Output the [x, y] coordinate of the center of the cell containing the given text.  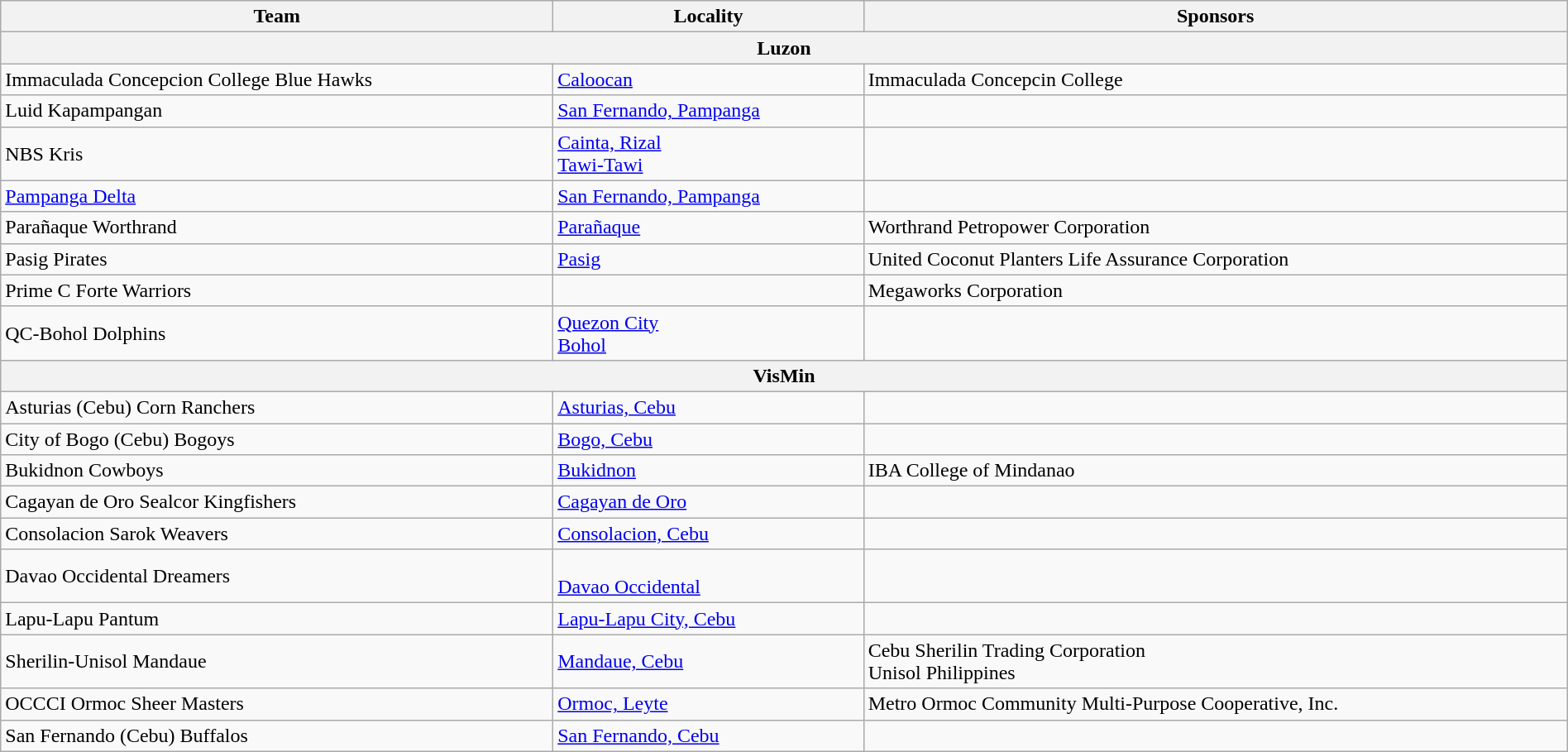
VisMin [784, 376]
San Fernando, Cebu [708, 735]
Lapu-Lapu Pantum [277, 619]
Consolacion Sarok Weavers [277, 534]
Locality [708, 17]
Luid Kapampangan [277, 111]
Metro Ormoc Community Multi-Purpose Cooperative, Inc. [1216, 704]
NBS Kris [277, 154]
Immaculada Concepcion College Blue Hawks [277, 79]
United Coconut Planters Life Assurance Corporation [1216, 259]
Worthrand Petropower Corporation [1216, 228]
Mandaue, Cebu [708, 662]
IBA College of Mindanao [1216, 471]
Quezon City Bohol [708, 333]
Parañaque Worthrand [277, 228]
Parañaque [708, 228]
Davao Occidental Dreamers [277, 576]
Megaworks Corporation [1216, 290]
Bukidnon [708, 471]
Bogo, Cebu [708, 439]
Cainta, Rizal Tawi-Tawi [708, 154]
Davao Occidental [708, 576]
Bukidnon Cowboys [277, 471]
Pampanga Delta [277, 196]
Asturias, Cebu [708, 407]
QC-Bohol Dolphins [277, 333]
Consolacion, Cebu [708, 534]
Lapu-Lapu City, Cebu [708, 619]
Luzon [784, 48]
OCCCI Ormoc Sheer Masters [277, 704]
Cebu Sherilin Trading Corporation Unisol Philippines [1216, 662]
Prime C Forte Warriors [277, 290]
City of Bogo (Cebu) Bogoys [277, 439]
Asturias (Cebu) Corn Ranchers [277, 407]
Caloocan [708, 79]
Ormoc, Leyte [708, 704]
Cagayan de Oro Sealcor Kingfishers [277, 502]
Team [277, 17]
Sherilin-Unisol Mandaue [277, 662]
San Fernando (Cebu) Buffalos [277, 735]
Pasig Pirates [277, 259]
Pasig [708, 259]
Immaculada Concepcin College [1216, 79]
Sponsors [1216, 17]
Cagayan de Oro [708, 502]
